Pinpoint the cell where the given text exists, returning its [x, y] midpoint coordinate. 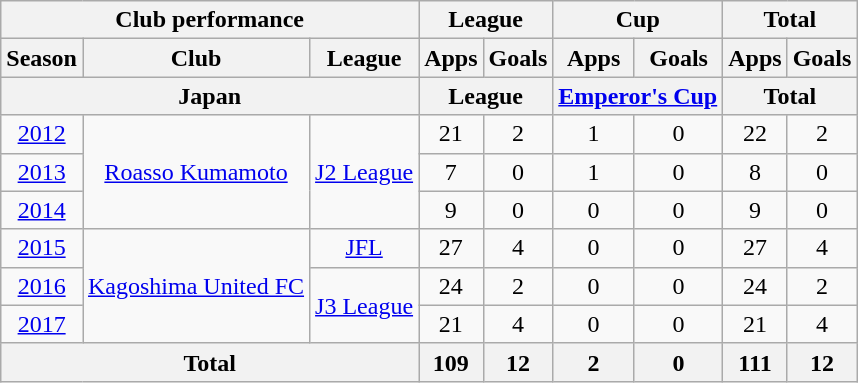
Season [42, 58]
Roasso Kumamoto [196, 172]
7 [451, 172]
2015 [42, 248]
J3 League [364, 305]
2012 [42, 134]
109 [451, 362]
2014 [42, 210]
8 [755, 172]
2016 [42, 286]
Club performance [210, 20]
Kagoshima United FC [196, 286]
2013 [42, 172]
Club [196, 58]
2017 [42, 324]
Japan [210, 96]
22 [755, 134]
J2 League [364, 172]
Cup [638, 20]
111 [755, 362]
JFL [364, 248]
Emperor's Cup [638, 96]
